Locate the cell with the specified text and output its (X, Y) center coordinate. 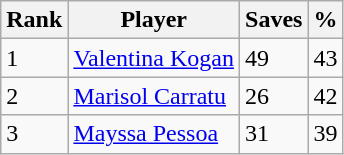
% (326, 20)
Valentina Kogan (154, 58)
26 (274, 96)
Saves (274, 20)
31 (274, 134)
42 (326, 96)
3 (34, 134)
43 (326, 58)
Rank (34, 20)
Marisol Carratu (154, 96)
49 (274, 58)
1 (34, 58)
2 (34, 96)
Mayssa Pessoa (154, 134)
Player (154, 20)
39 (326, 134)
